Detect which cell encompasses the target text, then output its (x, y) center coordinate. 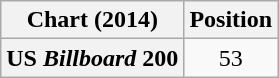
53 (231, 58)
Position (231, 20)
US Billboard 200 (92, 58)
Chart (2014) (92, 20)
